Return (x, y) of the center of cell containing provided text 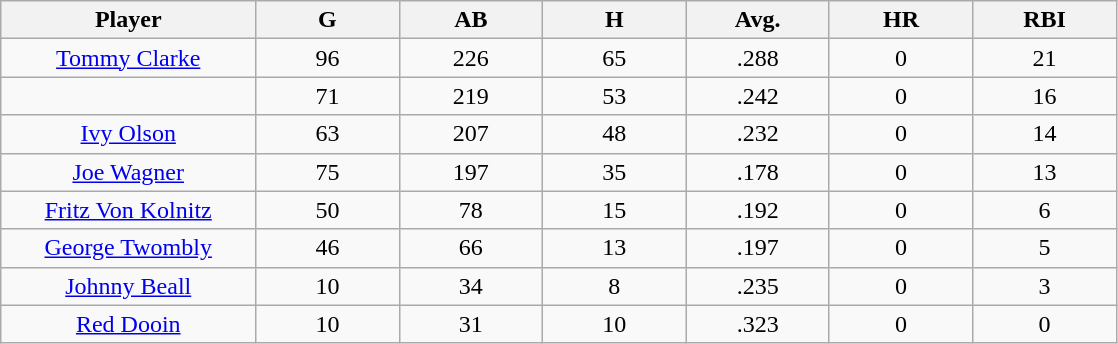
Joe Wagner (128, 172)
35 (614, 172)
RBI (1044, 20)
50 (328, 210)
AB (470, 20)
Tommy Clarke (128, 58)
Avg. (758, 20)
.197 (758, 248)
96 (328, 58)
75 (328, 172)
Fritz Von Kolnitz (128, 210)
Johnny Beall (128, 286)
.235 (758, 286)
31 (470, 324)
Red Dooin (128, 324)
53 (614, 96)
.288 (758, 58)
63 (328, 134)
8 (614, 286)
3 (1044, 286)
71 (328, 96)
34 (470, 286)
14 (1044, 134)
.323 (758, 324)
65 (614, 58)
HR (900, 20)
.178 (758, 172)
.192 (758, 210)
5 (1044, 248)
66 (470, 248)
6 (1044, 210)
207 (470, 134)
197 (470, 172)
21 (1044, 58)
46 (328, 248)
H (614, 20)
Player (128, 20)
G (328, 20)
226 (470, 58)
George Twombly (128, 248)
.242 (758, 96)
219 (470, 96)
Ivy Olson (128, 134)
15 (614, 210)
16 (1044, 96)
78 (470, 210)
48 (614, 134)
.232 (758, 134)
